Return (x, y) of the center of cell containing provided text 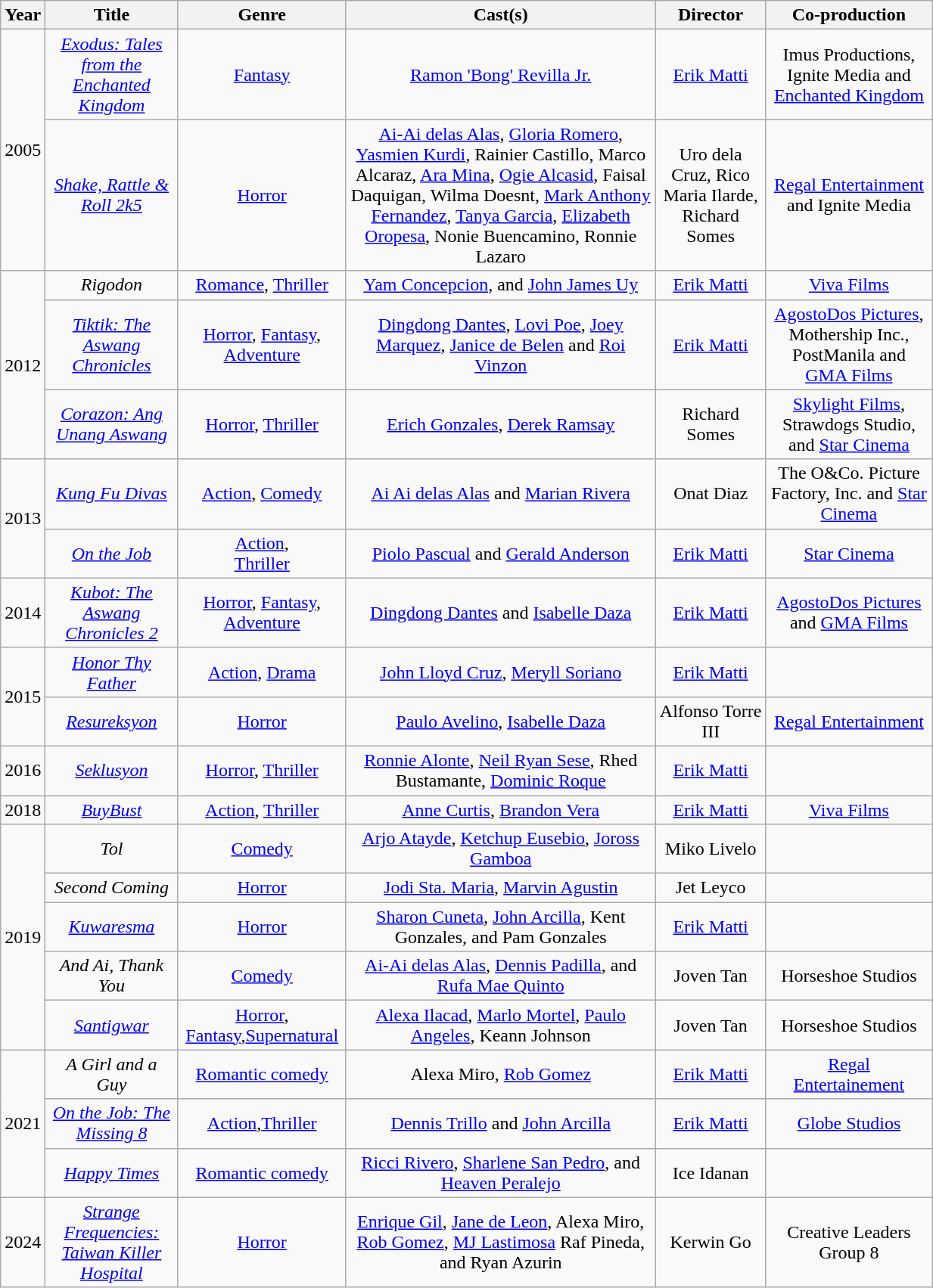
2021 (23, 1124)
On the Job: The Missing 8 (112, 1124)
Kubot: The Aswang Chronicles 2 (112, 613)
Regal Entertainement (849, 1074)
2016 (23, 770)
Richard Somes (711, 424)
Imus Productions, Ignite Media and Enchanted Kingdom (849, 74)
Ramon 'Bong' Revilla Jr. (501, 74)
Tiktik: The Aswang Chronicles (112, 345)
2014 (23, 613)
AgostoDos Pictures, Mothership Inc., PostManila and GMA Films (849, 345)
Santigwar (112, 1026)
Skylight Films, Strawdogs Studio, and Star Cinema (849, 424)
Cast(s) (501, 15)
John Lloyd Cruz, Meryll Soriano (501, 672)
Dennis Trillo and John Arcilla (501, 1124)
Kung Fu Divas (112, 494)
Alexa Miro, Rob Gomez (501, 1074)
Ricci Rivero, Sharlene San Pedro, and Heaven Peralejo (501, 1172)
Star Cinema (849, 554)
Fantasy (262, 74)
A Girl and a Guy (112, 1074)
Jet Leyco (711, 888)
Dingdong Dantes and Isabelle Daza (501, 613)
Enrique Gil, Jane de Leon, Alexa Miro, Rob Gomez, MJ Lastimosa Raf Pineda, and Ryan Azurin (501, 1242)
Exodus: Tales from the Enchanted Kingdom (112, 74)
Ai Ai delas Alas and Marian Rivera (501, 494)
Alfonso Torre III (711, 722)
Sharon Cuneta, John Arcilla, Kent Gonzales, and Pam Gonzales (501, 927)
Ice Idanan (711, 1172)
Co-production (849, 15)
Action, Thriller (262, 810)
Dingdong Dantes, Lovi Poe, Joey Marquez, Janice de Belen and Roi Vinzon (501, 345)
Arjo Atayde, Ketchup Eusebio, Joross Gamboa (501, 849)
AgostoDos Pictures and GMA Films (849, 613)
2015 (23, 697)
Yam Concepcion, and John James Uy (501, 285)
Kuwaresma (112, 927)
Kerwin Go (711, 1242)
Seklusyon (112, 770)
Honor Thy Father (112, 672)
2005 (23, 150)
On the Job (112, 554)
Happy Times (112, 1172)
Action, Comedy (262, 494)
And Ai, Thank You (112, 976)
Romance, Thriller (262, 285)
Creative Leaders Group 8 (849, 1242)
2012 (23, 365)
Tol (112, 849)
Resureksyon (112, 722)
Shake, Rattle & Roll 2k5 (112, 195)
Jodi Sta. Maria, Marvin Agustin (501, 888)
Miko Livelo (711, 849)
Erich Gonzales, Derek Ramsay (501, 424)
Genre (262, 15)
Ai-Ai delas Alas, Dennis Padilla, and Rufa Mae Quinto (501, 976)
2024 (23, 1242)
Regal Entertainment and Ignite Media (849, 195)
Director (711, 15)
Globe Studios (849, 1124)
Alexa Ilacad, Marlo Mortel, Paulo Angeles, Keann Johnson (501, 1026)
The O&Co. Picture Factory, Inc. and Star Cinema (849, 494)
Second Coming (112, 888)
Title (112, 15)
BuyBust (112, 810)
Action, Drama (262, 672)
Rigodon (112, 285)
2013 (23, 519)
Uro dela Cruz, Rico Maria Ilarde, Richard Somes (711, 195)
Regal Entertainment (849, 722)
Piolo Pascual and Gerald Anderson (501, 554)
Anne Curtis, Brandon Vera (501, 810)
Horror, Fantasy,Supernatural (262, 1026)
Onat Diaz (711, 494)
2018 (23, 810)
Corazon: Ang Unang Aswang (112, 424)
Strange Frequencies: Taiwan Killer Hospital (112, 1242)
Paulo Avelino, Isabelle Daza (501, 722)
Year (23, 15)
Ronnie Alonte, Neil Ryan Sese, Rhed Bustamante, Dominic Roque (501, 770)
2019 (23, 937)
